For the text-containing cell, return its midpoint in [x, y] coordinate format. 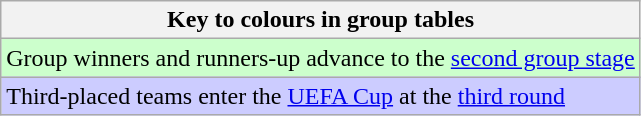
Key to colours in group tables [321, 20]
Group winners and runners-up advance to the second group stage [321, 58]
Third-placed teams enter the UEFA Cup at the third round [321, 96]
